Scan for the cell matching the given text and deliver its [x, y] coordinate at center. 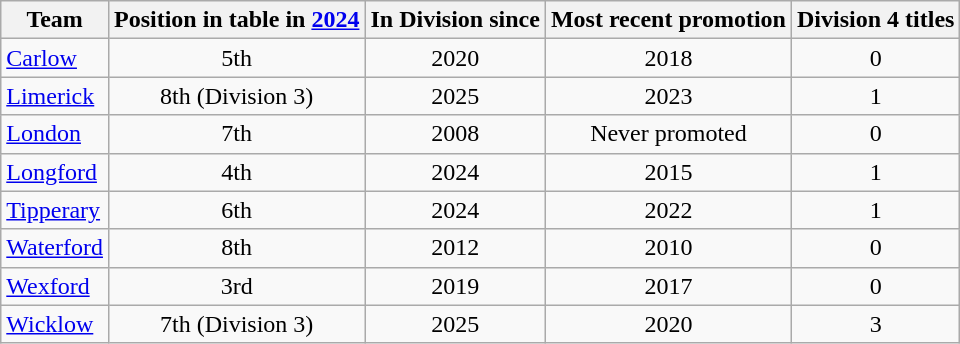
5th [236, 58]
Wicklow [55, 324]
Carlow [55, 58]
2012 [455, 248]
2010 [668, 248]
2018 [668, 58]
Limerick [55, 96]
Longford [55, 172]
2017 [668, 286]
London [55, 134]
7th (Division 3) [236, 324]
In Division since [455, 20]
Never promoted [668, 134]
2022 [668, 210]
Most recent promotion [668, 20]
2008 [455, 134]
2015 [668, 172]
3 [876, 324]
Tipperary [55, 210]
Waterford [55, 248]
8th [236, 248]
Division 4 titles [876, 20]
Wexford [55, 286]
7th [236, 134]
Position in table in 2024 [236, 20]
Team [55, 20]
6th [236, 210]
4th [236, 172]
3rd [236, 286]
2019 [455, 286]
2023 [668, 96]
8th (Division 3) [236, 96]
